Identify which cell holds the provided text, then report its [x, y] central coordinate. 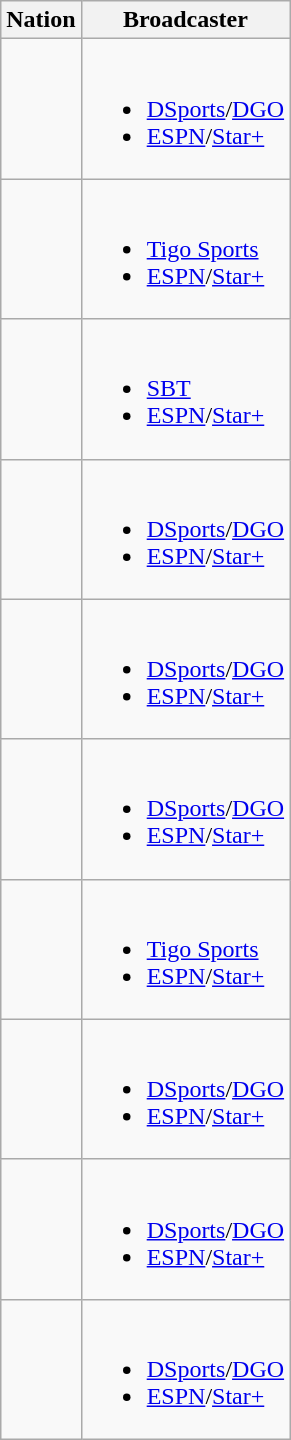
Broadcaster [185, 20]
Nation [41, 20]
SBTESPN/Star+ [185, 389]
